Detect which cell encompasses the target text, then output its [x, y] center coordinate. 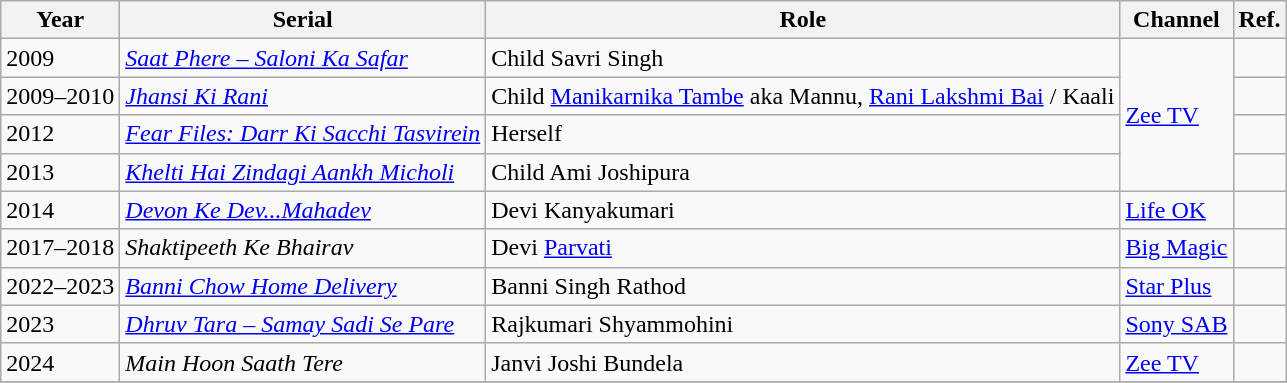
Role [803, 20]
Dhruv Tara – Samay Sadi Se Pare [303, 324]
Big Magic [1176, 248]
Serial [303, 20]
Rajkumari Shyammohini [803, 324]
Fear Files: Darr Ki Sacchi Tasvirein [303, 134]
2009 [60, 58]
Ref. [1260, 20]
Year [60, 20]
Banni Singh Rathod [803, 286]
Devi Parvati [803, 248]
2024 [60, 362]
Sony SAB [1176, 324]
2012 [60, 134]
Devi Kanyakumari [803, 210]
Child Savri Singh [803, 58]
Khelti Hai Zindagi Aankh Micholi [303, 172]
Child Ami Joshipura [803, 172]
2022–2023 [60, 286]
Janvi Joshi Bundela [803, 362]
Shaktipeeth Ke Bhairav [303, 248]
2023 [60, 324]
Banni Chow Home Delivery [303, 286]
2014 [60, 210]
Herself [803, 134]
2009–2010 [60, 96]
Star Plus [1176, 286]
Life OK [1176, 210]
2013 [60, 172]
Child Manikarnika Tambe aka Mannu, Rani Lakshmi Bai / Kaali [803, 96]
Devon Ke Dev...Mahadev [303, 210]
Main Hoon Saath Tere [303, 362]
Channel [1176, 20]
Saat Phere – Saloni Ka Safar [303, 58]
2017–2018 [60, 248]
Jhansi Ki Rani [303, 96]
